Search for the cell housing the specified text and yield its [x, y] center coordinate. 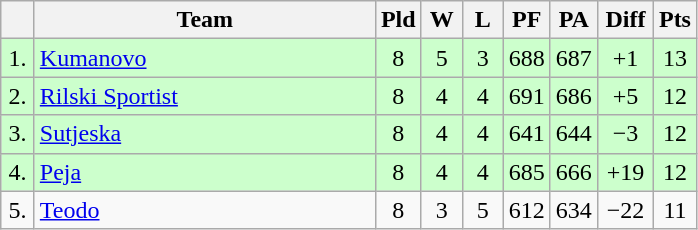
Sutjeska [204, 134]
644 [574, 134]
666 [574, 172]
691 [526, 96]
PF [526, 20]
Peja [204, 172]
685 [526, 172]
Pld [398, 20]
2. [18, 96]
PA [574, 20]
Kumanovo [204, 58]
+1 [625, 58]
11 [674, 210]
+19 [625, 172]
4. [18, 172]
686 [574, 96]
1. [18, 58]
13 [674, 58]
−22 [625, 210]
W [442, 20]
3. [18, 134]
Diff [625, 20]
−3 [625, 134]
5. [18, 210]
Team [204, 20]
Rilski Sportist [204, 96]
634 [574, 210]
687 [574, 58]
L [482, 20]
Pts [674, 20]
Teodo [204, 210]
688 [526, 58]
+5 [625, 96]
641 [526, 134]
612 [526, 210]
